Identify which cell holds the provided text, then report its (X, Y) central coordinate. 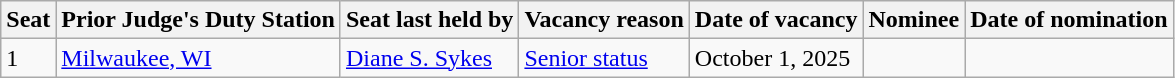
Milwaukee, WI (198, 58)
Date of nomination (1069, 20)
Date of vacancy (776, 20)
October 1, 2025 (776, 58)
Prior Judge's Duty Station (198, 20)
Senior status (604, 58)
1 (28, 58)
Diane S. Sykes (429, 58)
Seat (28, 20)
Vacancy reason (604, 20)
Nominee (914, 20)
Seat last held by (429, 20)
